Output the [x, y] coordinate of the center of the cell containing the given text.  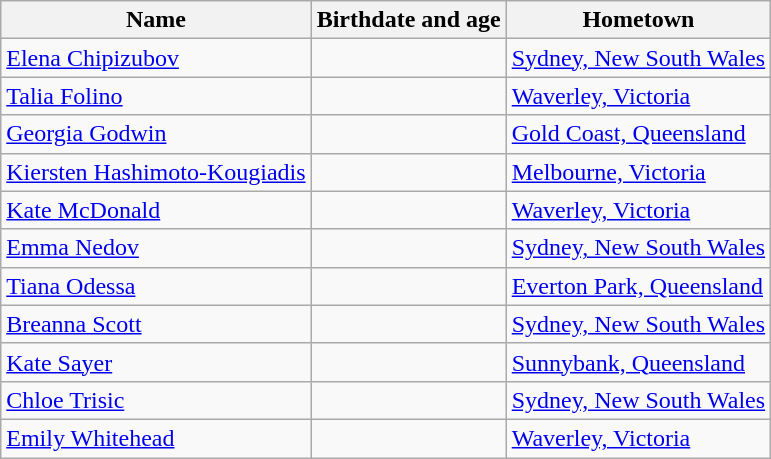
Kate McDonald [156, 210]
Everton Park, Queensland [638, 286]
Emily Whitehead [156, 438]
Emma Nedov [156, 248]
Georgia Godwin [156, 134]
Melbourne, Victoria [638, 172]
Tiana Odessa [156, 286]
Birthdate and age [408, 20]
Talia Folino [156, 96]
Kiersten Hashimoto-Kougiadis [156, 172]
Gold Coast, Queensland [638, 134]
Name [156, 20]
Sunnybank, Queensland [638, 362]
Elena Chipizubov [156, 58]
Hometown [638, 20]
Kate Sayer [156, 362]
Breanna Scott [156, 324]
Chloe Trisic [156, 400]
